Provide the [x, y] coordinate of the cell's center where the given text is located.  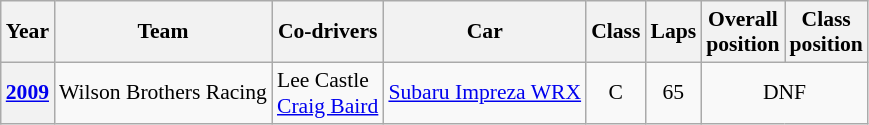
Subaru Impreza WRX [484, 92]
DNF [784, 92]
Car [484, 32]
2009 [28, 92]
Wilson Brothers Racing [163, 92]
Team [163, 32]
C [616, 92]
Classposition [826, 32]
Laps [673, 32]
Class [616, 32]
65 [673, 92]
Lee Castle Craig Baird [328, 92]
Overallposition [742, 32]
Year [28, 32]
Co-drivers [328, 32]
